Provide the [X, Y] coordinate of the cell's center where the given text is located.  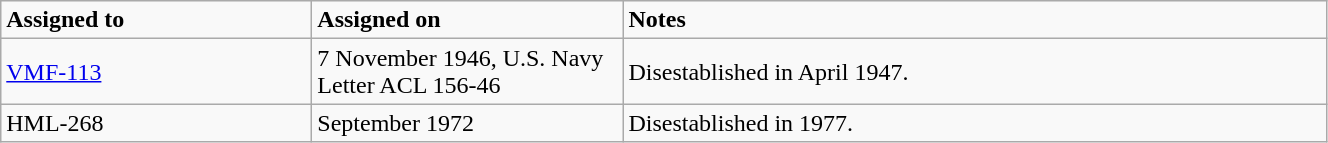
Assigned to [156, 20]
Disestablished in 1977. [975, 123]
Assigned on [468, 20]
VMF-113 [156, 72]
Disestablished in April 1947. [975, 72]
7 November 1946, U.S. Navy Letter ACL 156-46 [468, 72]
Notes [975, 20]
September 1972 [468, 123]
HML-268 [156, 123]
